Extract the (x, y) coordinate from the center of the cell holding the provided text.  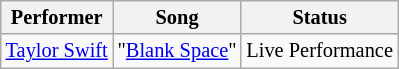
Status (319, 17)
Live Performance (319, 51)
"Blank Space" (178, 51)
Performer (57, 17)
Song (178, 17)
Taylor Swift (57, 51)
